From the cell containing the given text, extract its center point as (x, y) coordinate. 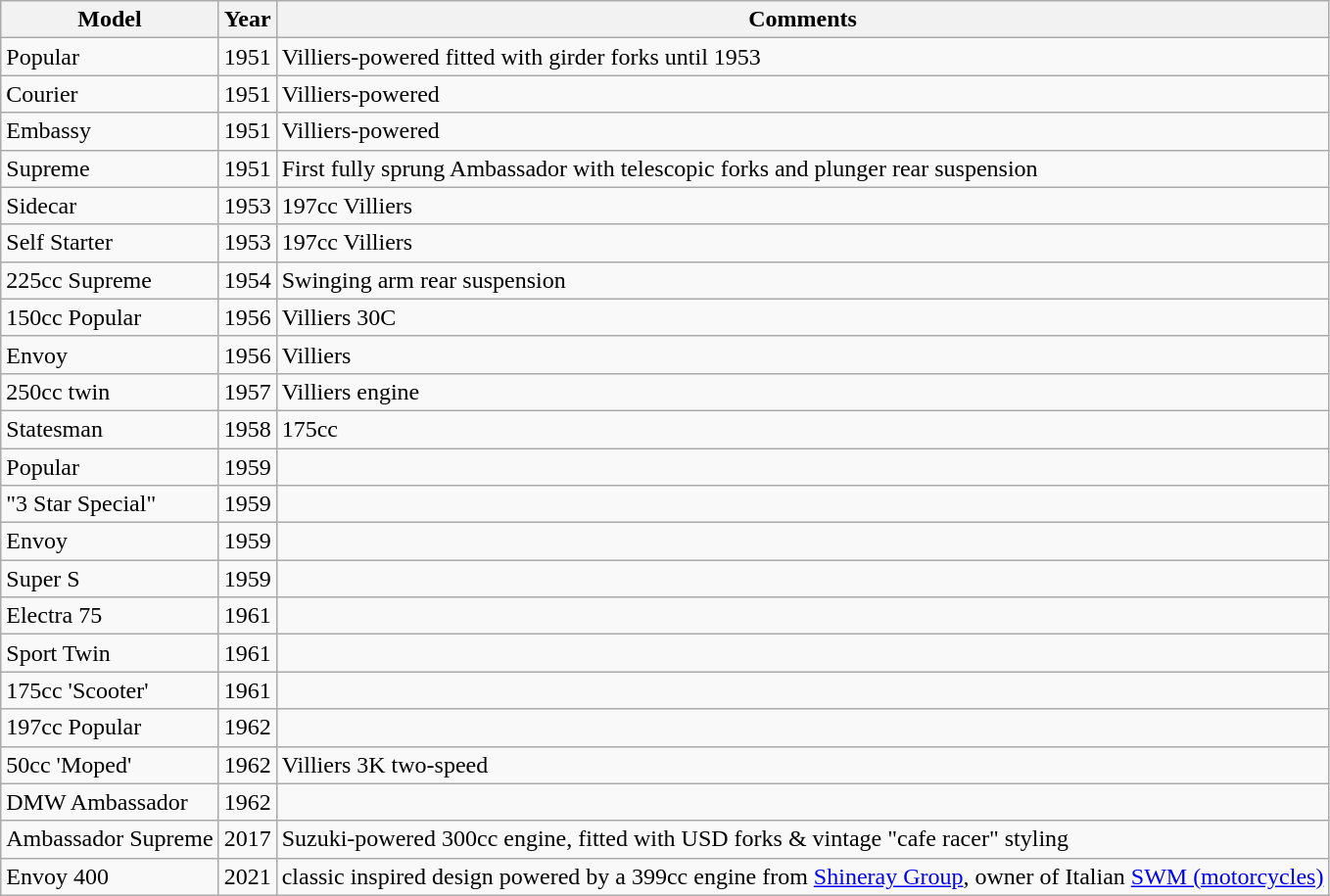
175cc (803, 429)
2021 (247, 876)
Embassy (110, 131)
150cc Popular (110, 317)
Supreme (110, 168)
Suzuki-powered 300cc engine, fitted with USD forks & vintage "cafe racer" styling (803, 839)
"3 Star Special" (110, 504)
Year (247, 20)
DMW Ambassador (110, 802)
2017 (247, 839)
First fully sprung Ambassador with telescopic forks and plunger rear suspension (803, 168)
Electra 75 (110, 616)
197cc Popular (110, 728)
1957 (247, 392)
50cc 'Moped' (110, 765)
Statesman (110, 429)
Ambassador Supreme (110, 839)
Sport Twin (110, 653)
Swinging arm rear suspension (803, 280)
Villiers-powered fitted with girder forks until 1953 (803, 57)
1958 (247, 429)
Villiers (803, 354)
Comments (803, 20)
Sidecar (110, 206)
Villiers 3K two-speed (803, 765)
Villiers 30C (803, 317)
Self Starter (110, 243)
classic inspired design powered by a 399cc engine from Shineray Group, owner of Italian SWM (motorcycles) (803, 876)
225cc Supreme (110, 280)
Envoy 400 (110, 876)
250cc twin (110, 392)
Courier (110, 94)
Model (110, 20)
Super S (110, 579)
175cc 'Scooter' (110, 690)
1954 (247, 280)
Villiers engine (803, 392)
